Output the [X, Y] coordinate of the center of the cell containing the given text.  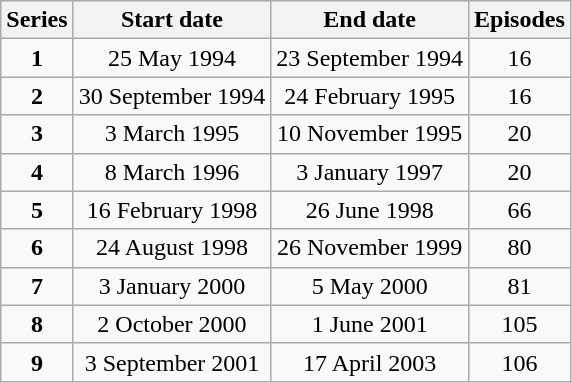
5 May 2000 [370, 286]
1 [37, 58]
3 January 2000 [172, 286]
24 August 1998 [172, 248]
30 September 1994 [172, 96]
81 [520, 286]
24 February 1995 [370, 96]
26 November 1999 [370, 248]
2 October 2000 [172, 324]
7 [37, 286]
Start date [172, 20]
3 [37, 134]
26 June 1998 [370, 210]
8 March 1996 [172, 172]
6 [37, 248]
Episodes [520, 20]
10 November 1995 [370, 134]
105 [520, 324]
66 [520, 210]
80 [520, 248]
Series [37, 20]
End date [370, 20]
3 September 2001 [172, 362]
16 February 1998 [172, 210]
106 [520, 362]
9 [37, 362]
23 September 1994 [370, 58]
5 [37, 210]
4 [37, 172]
3 January 1997 [370, 172]
25 May 1994 [172, 58]
17 April 2003 [370, 362]
3 March 1995 [172, 134]
1 June 2001 [370, 324]
2 [37, 96]
8 [37, 324]
